Locate the cell with the specified text and output its [x, y] center coordinate. 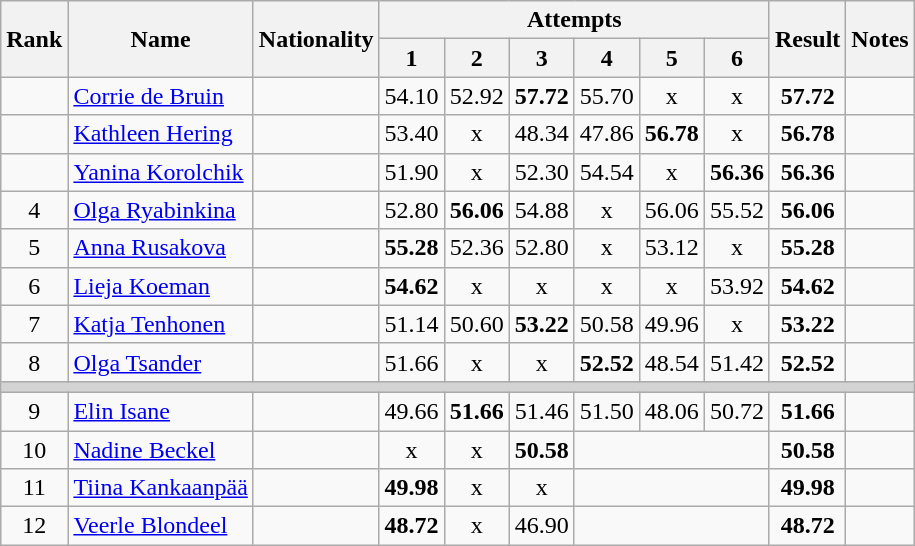
52.92 [476, 96]
51.14 [412, 324]
Katja Tenhonen [160, 324]
52.30 [542, 172]
Result [807, 39]
8 [34, 362]
Olga Ryabinkina [160, 210]
51.50 [606, 411]
Attempts [574, 20]
Corrie de Bruin [160, 96]
Nadine Beckel [160, 449]
53.12 [672, 248]
Name [160, 39]
Tiina Kankaanpää [160, 488]
47.86 [606, 134]
53.40 [412, 134]
11 [34, 488]
54.10 [412, 96]
53.92 [736, 286]
Anna Rusakova [160, 248]
51.46 [542, 411]
2 [476, 58]
1 [412, 58]
Yanina Korolchik [160, 172]
48.06 [672, 411]
Lieja Koeman [160, 286]
Elin Isane [160, 411]
12 [34, 526]
10 [34, 449]
9 [34, 411]
Rank [34, 39]
3 [542, 58]
48.34 [542, 134]
52.36 [476, 248]
49.66 [412, 411]
51.90 [412, 172]
50.72 [736, 411]
Nationality [316, 39]
54.54 [606, 172]
48.54 [672, 362]
55.52 [736, 210]
Olga Tsander [160, 362]
Veerle Blondeel [160, 526]
51.42 [736, 362]
55.70 [606, 96]
7 [34, 324]
Kathleen Hering [160, 134]
50.60 [476, 324]
Notes [880, 39]
49.96 [672, 324]
54.88 [542, 210]
46.90 [542, 526]
